Identify which cell holds the provided text, then report its [x, y] central coordinate. 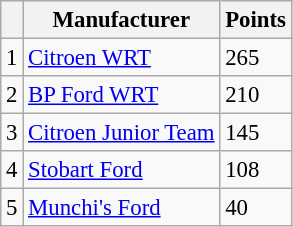
210 [256, 95]
Munchi's Ford [122, 208]
40 [256, 208]
145 [256, 133]
Points [256, 20]
Manufacturer [122, 20]
1 [12, 58]
Citroen Junior Team [122, 133]
108 [256, 170]
3 [12, 133]
Stobart Ford [122, 170]
BP Ford WRT [122, 95]
5 [12, 208]
2 [12, 95]
4 [12, 170]
265 [256, 58]
Citroen WRT [122, 58]
